Detect which cell encompasses the target text, then output its (X, Y) center coordinate. 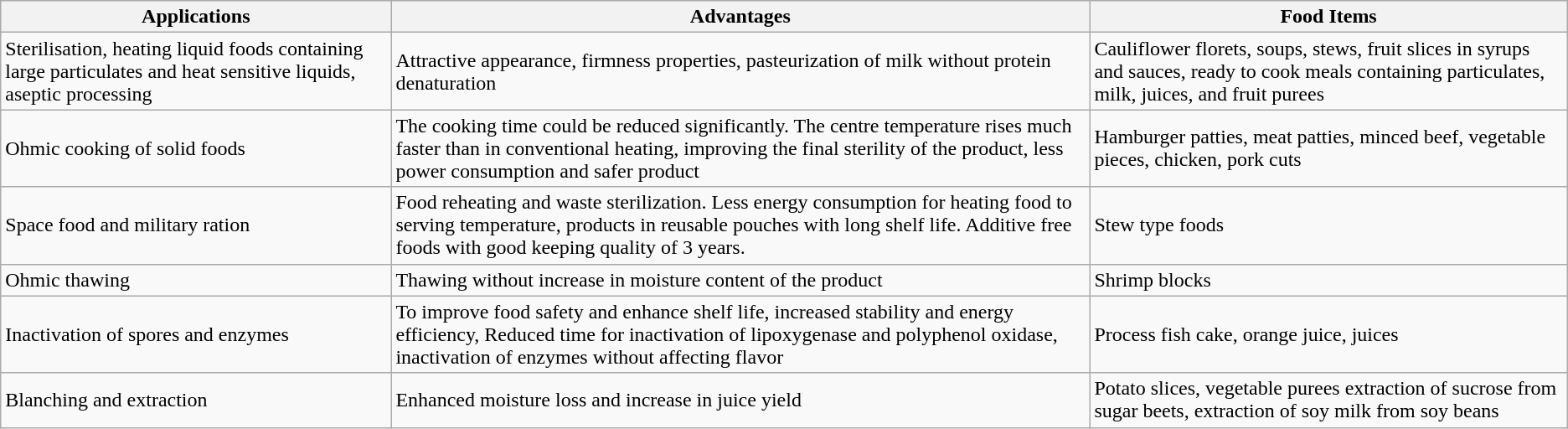
Applications (196, 17)
Process fish cake, orange juice, juices (1328, 334)
Advantages (740, 17)
Potato slices, vegetable purees extraction of sucrose from sugar beets, extraction of soy milk from soy beans (1328, 401)
Food Items (1328, 17)
Stew type foods (1328, 225)
Enhanced moisture loss and increase in juice yield (740, 401)
Shrimp blocks (1328, 280)
Sterilisation, heating liquid foods containing large particulates and heat sensitive liquids, aseptic processing (196, 71)
Cauliflower florets, soups, stews, fruit slices in syrups and sauces, ready to cook meals containing particulates, milk, juices, and fruit purees (1328, 71)
Space food and military ration (196, 225)
Attractive appearance, firmness properties, pasteurization of milk without protein denaturation (740, 71)
Thawing without increase in moisture content of the product (740, 280)
Blanching and extraction (196, 401)
Inactivation of spores and enzymes (196, 334)
Ohmic cooking of solid foods (196, 148)
Ohmic thawing (196, 280)
Hamburger patties, meat patties, minced beef, vegetable pieces, chicken, pork cuts (1328, 148)
